Output the (X, Y) coordinate of the center of the cell containing the given text.  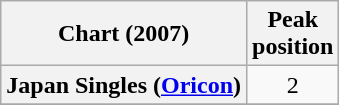
Peakposition (293, 34)
Chart (2007) (124, 34)
Japan Singles (Oricon) (124, 85)
2 (293, 85)
